Provide the (x, y) coordinate of the cell's center where the given text is located.  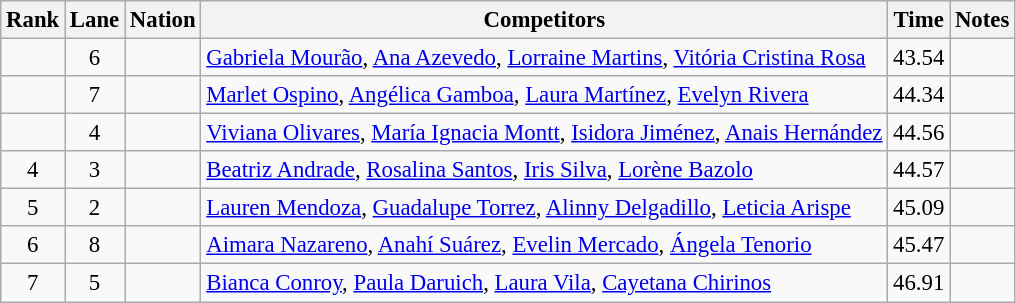
44.34 (919, 95)
Competitors (544, 20)
45.09 (919, 208)
2 (95, 208)
Viviana Olivares, María Ignacia Montt, Isidora Jiménez, Anais Hernández (544, 133)
44.57 (919, 170)
Beatriz Andrade, Rosalina Santos, Iris Silva, Lorène Bazolo (544, 170)
44.56 (919, 133)
Marlet Ospino, Angélica Gamboa, Laura Martínez, Evelyn Rivera (544, 95)
Lauren Mendoza, Guadalupe Torrez, Alinny Delgadillo, Leticia Arispe (544, 208)
45.47 (919, 245)
Nation (163, 20)
Notes (982, 20)
Gabriela Mourão, Ana Azevedo, Lorraine Martins, Vitória Cristina Rosa (544, 58)
3 (95, 170)
8 (95, 245)
46.91 (919, 283)
Time (919, 20)
43.54 (919, 58)
Aimara Nazareno, Anahí Suárez, Evelin Mercado, Ángela Tenorio (544, 245)
Rank (33, 20)
Lane (95, 20)
Bianca Conroy, Paula Daruich, Laura Vila, Cayetana Chirinos (544, 283)
